Find where the given text appears and provide that cell's center as (x, y) coordinate. 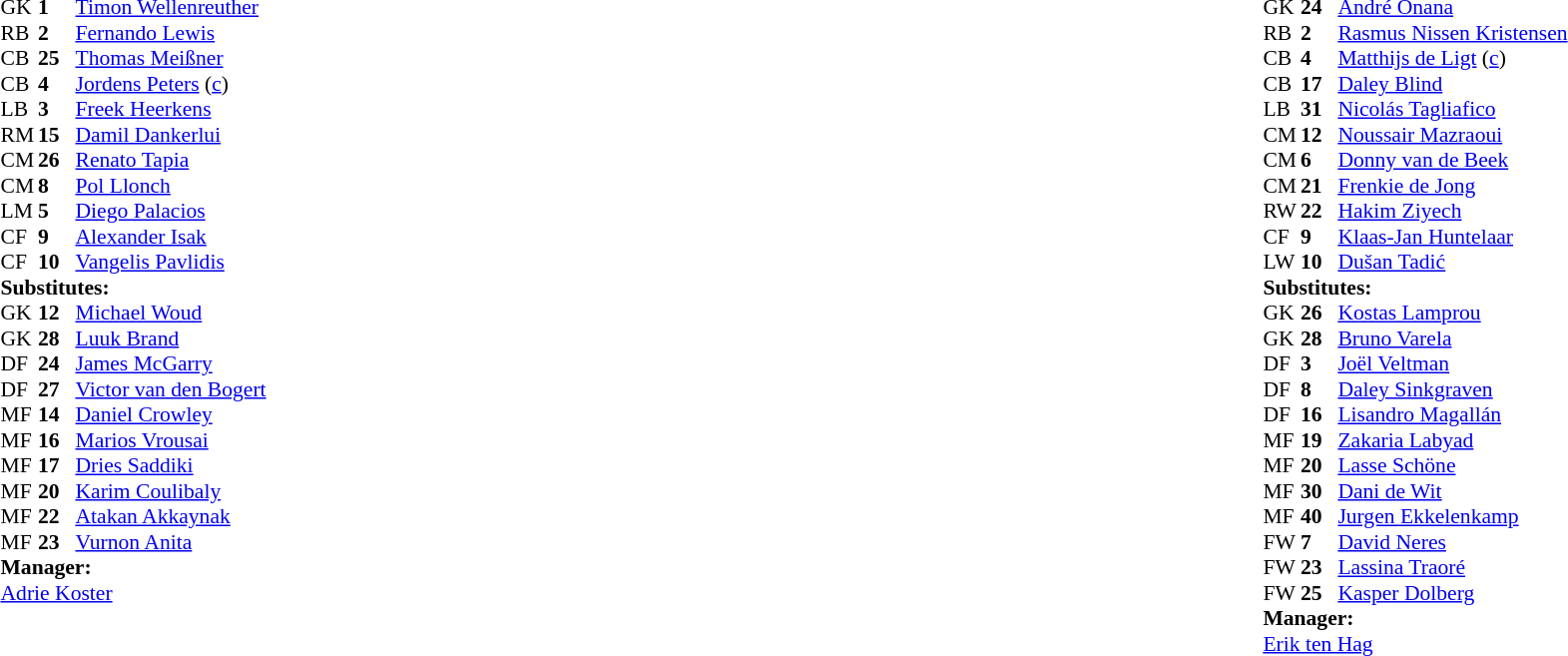
Marios Vrousai (172, 440)
Joël Veltman (1452, 364)
7 (1319, 542)
Luuk Brand (172, 338)
RW (1282, 211)
Dani de Wit (1452, 491)
Jordens Peters (c) (172, 84)
31 (1319, 109)
Jurgen Ekkelenkamp (1452, 516)
Thomas Meißner (172, 59)
Damil Dankerlui (172, 135)
24 (57, 364)
40 (1319, 516)
Lasse Schöne (1452, 466)
Atakan Akkaynak (172, 516)
14 (57, 414)
5 (57, 211)
Lassina Traoré (1452, 568)
15 (57, 135)
LM (19, 211)
Donny van de Beek (1452, 161)
Renato Tapia (172, 161)
Fernando Lewis (172, 33)
Dušan Tadić (1452, 263)
Nicolás Tagliafico (1452, 109)
Zakaria Labyad (1452, 440)
Freek Heerkens (172, 109)
Kostas Lamprou (1452, 313)
Daley Blind (1452, 84)
LW (1282, 263)
Michael Woud (172, 313)
27 (57, 389)
Vurnon Anita (172, 542)
Daley Sinkgraven (1452, 389)
James McGarry (172, 364)
21 (1319, 186)
Vangelis Pavlidis (172, 263)
Victor van den Bogert (172, 389)
19 (1319, 440)
Daniel Crowley (172, 414)
Rasmus Nissen Kristensen (1452, 33)
Matthijs de Ligt (c) (1452, 59)
Pol Llonch (172, 186)
Hakim Ziyech (1452, 211)
Bruno Varela (1452, 338)
Dries Saddiki (172, 466)
Frenkie de Jong (1452, 186)
Kasper Dolberg (1452, 593)
30 (1319, 491)
Lisandro Magallán (1452, 414)
Karim Coulibaly (172, 491)
Alexander Isak (172, 237)
Diego Palacios (172, 211)
David Neres (1452, 542)
Klaas-Jan Huntelaar (1452, 237)
Noussair Mazraoui (1452, 135)
6 (1319, 161)
Adrie Koster (133, 593)
RM (19, 135)
